Provide the (x, y) coordinate of the cell's center where the given text is located.  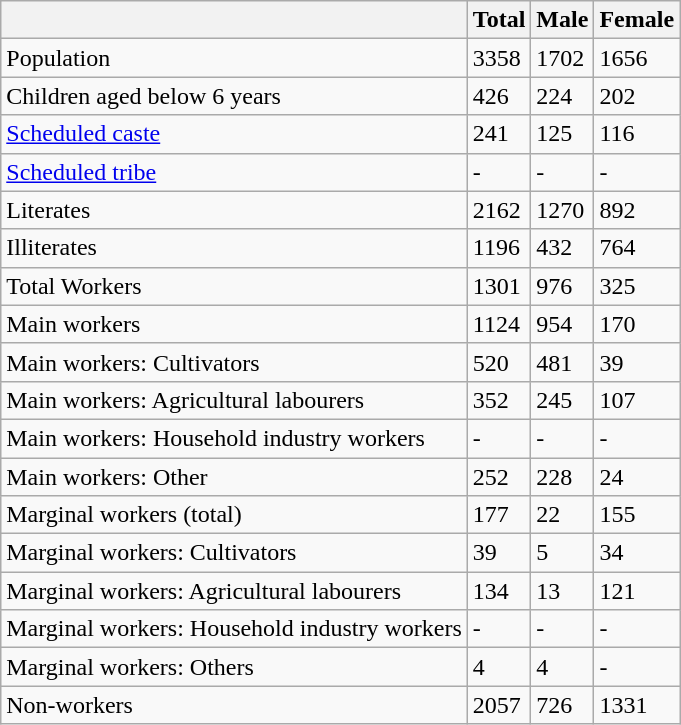
Total Workers (234, 286)
764 (637, 248)
224 (562, 96)
Main workers (234, 324)
177 (499, 515)
170 (637, 324)
241 (499, 134)
432 (562, 248)
22 (562, 515)
892 (637, 210)
Illiterates (234, 248)
125 (562, 134)
2057 (499, 705)
Marginal workers: Others (234, 667)
520 (499, 362)
1196 (499, 248)
Male (562, 20)
Main workers: Cultivators (234, 362)
Marginal workers: Cultivators (234, 553)
Marginal workers: Household industry workers (234, 629)
202 (637, 96)
3358 (499, 58)
Total (499, 20)
1270 (562, 210)
134 (499, 591)
Female (637, 20)
13 (562, 591)
325 (637, 286)
976 (562, 286)
352 (499, 400)
228 (562, 477)
2162 (499, 210)
Population (234, 58)
155 (637, 515)
Non-workers (234, 705)
107 (637, 400)
481 (562, 362)
1301 (499, 286)
1702 (562, 58)
1656 (637, 58)
Scheduled caste (234, 134)
954 (562, 324)
116 (637, 134)
Children aged below 6 years (234, 96)
Marginal workers: Agricultural labourers (234, 591)
Literates (234, 210)
726 (562, 705)
24 (637, 477)
Marginal workers (total) (234, 515)
426 (499, 96)
5 (562, 553)
1124 (499, 324)
Main workers: Agricultural labourers (234, 400)
252 (499, 477)
Main workers: Other (234, 477)
1331 (637, 705)
Main workers: Household industry workers (234, 438)
121 (637, 591)
245 (562, 400)
34 (637, 553)
Scheduled tribe (234, 172)
